For the text-containing cell, return its midpoint in [X, Y] coordinate format. 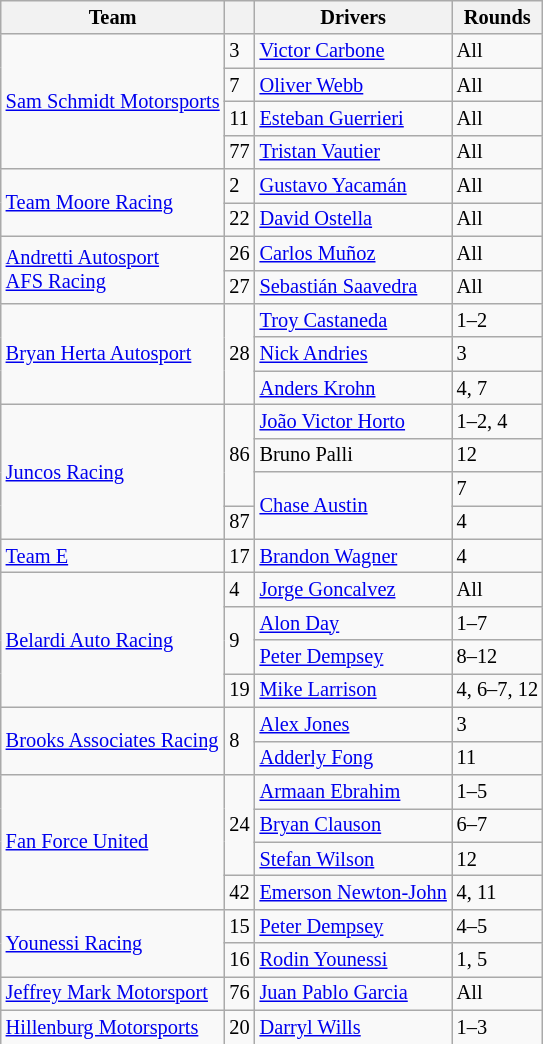
4–5 [498, 926]
Chase Austin [354, 506]
Troy Castaneda [354, 320]
Jorge Goncalvez [354, 589]
15 [240, 926]
Sebastián Saavedra [354, 287]
Bryan Clauson [354, 825]
8 [240, 740]
4, 11 [498, 892]
Drivers [354, 17]
Belardi Auto Racing [113, 640]
Mike Larrison [354, 690]
João Victor Horto [354, 421]
4, 7 [498, 388]
Alex Jones [354, 724]
1–7 [498, 623]
1–2, 4 [498, 421]
Brooks Associates Racing [113, 740]
17 [240, 556]
16 [240, 960]
Oliver Webb [354, 85]
22 [240, 219]
Darryl Wills [354, 1027]
42 [240, 892]
19 [240, 690]
2 [240, 186]
Armaan Ebrahim [354, 791]
77 [240, 152]
1–5 [498, 791]
76 [240, 993]
Juan Pablo Garcia [354, 993]
20 [240, 1027]
Anders Krohn [354, 388]
1, 5 [498, 960]
Adderly Fong [354, 758]
David Ostella [354, 219]
Team [113, 17]
Team E [113, 556]
26 [240, 253]
Rounds [498, 17]
Carlos Muñoz [354, 253]
Stefan Wilson [354, 859]
1–2 [498, 320]
Alon Day [354, 623]
Rodin Younessi [354, 960]
Fan Force United [113, 842]
86 [240, 454]
Bryan Herta Autosport [113, 354]
28 [240, 354]
Esteban Guerrieri [354, 118]
9 [240, 640]
Sam Schmidt Motorsports [113, 102]
Victor Carbone [354, 51]
Andretti AutosportAFS Racing [113, 270]
Hillenburg Motorsports [113, 1027]
Bruno Palli [354, 455]
6–7 [498, 825]
Jeffrey Mark Motorsport [113, 993]
4, 6–7, 12 [498, 690]
Tristan Vautier [354, 152]
24 [240, 824]
87 [240, 522]
1–3 [498, 1027]
Brandon Wagner [354, 556]
Emerson Newton-John [354, 892]
Younessi Racing [113, 942]
Team Moore Racing [113, 202]
Juncos Racing [113, 472]
8–12 [498, 657]
Nick Andries [354, 354]
Gustavo Yacamán [354, 186]
27 [240, 287]
